For the text-containing cell, return its midpoint in (X, Y) coordinate format. 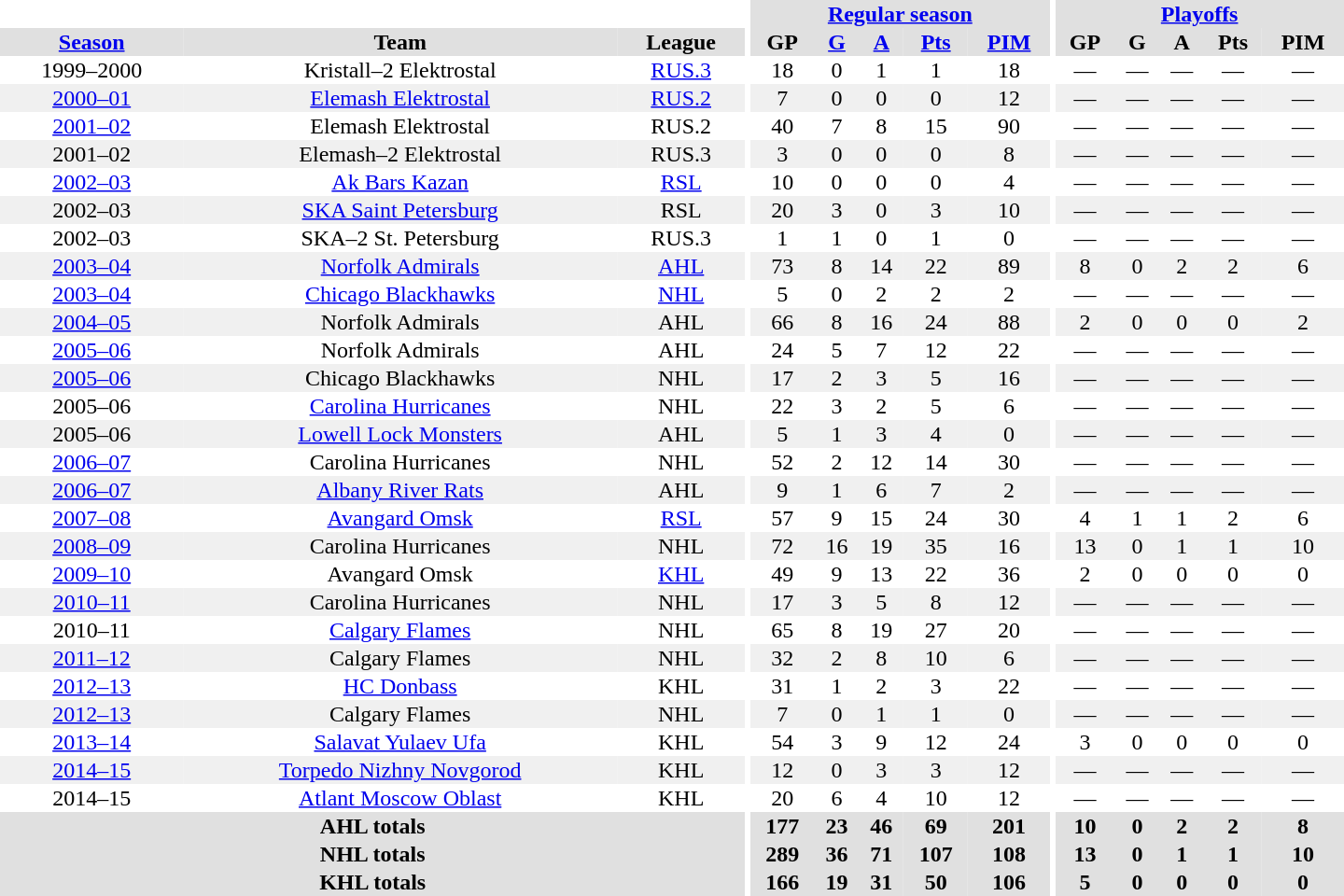
Team (399, 42)
League (681, 42)
KHL totals (372, 882)
177 (782, 826)
40 (782, 126)
201 (1009, 826)
Elemash–2 Elektrostal (399, 154)
Kristall–2 Elektrostal (399, 70)
108 (1009, 854)
2000–01 (91, 98)
65 (782, 630)
1999–2000 (91, 70)
69 (935, 826)
66 (782, 322)
54 (782, 742)
Torpedo Nizhny Novgorod (399, 770)
2009–10 (91, 574)
2008–09 (91, 546)
166 (782, 882)
90 (1009, 126)
289 (782, 854)
AHL totals (372, 826)
Atlant Moscow Oblast (399, 798)
46 (881, 826)
52 (782, 462)
Ak Bars Kazan (399, 182)
Albany River Rats (399, 490)
27 (935, 630)
NHL totals (372, 854)
2013–14 (91, 742)
Regular season (900, 14)
2004–05 (91, 322)
Salavat Yulaev Ufa (399, 742)
Lowell Lock Monsters (399, 434)
32 (782, 658)
88 (1009, 322)
2011–12 (91, 658)
23 (837, 826)
73 (782, 266)
HC Donbass (399, 686)
SKA Saint Petersburg (399, 210)
71 (881, 854)
Season (91, 42)
49 (782, 574)
106 (1009, 882)
Playoffs (1199, 14)
2007–08 (91, 518)
35 (935, 546)
72 (782, 546)
50 (935, 882)
57 (782, 518)
89 (1009, 266)
SKA–2 St. Petersburg (399, 238)
107 (935, 854)
